Detect which cell encompasses the target text, then output its (x, y) center coordinate. 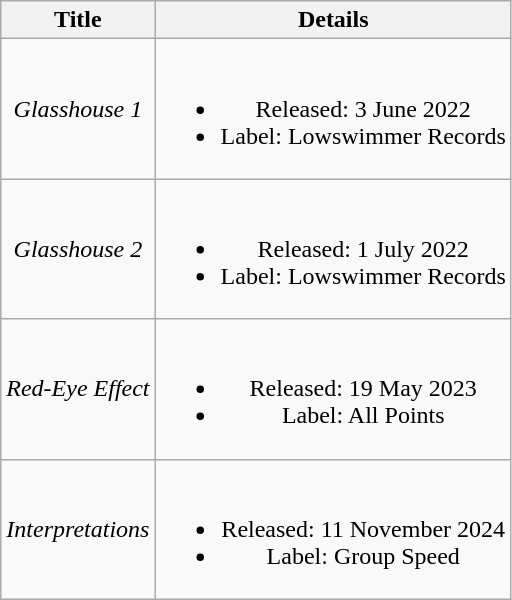
Released: 11 November 2024Label: Group Speed (333, 529)
Interpretations (78, 529)
Glasshouse 2 (78, 249)
Red-Eye Effect (78, 389)
Details (333, 20)
Released: 3 June 2022Label: Lowswimmer Records (333, 109)
Glasshouse 1 (78, 109)
Released: 19 May 2023Label: All Points (333, 389)
Title (78, 20)
Released: 1 July 2022Label: Lowswimmer Records (333, 249)
